Determine the [x, y] coordinate at the center of the cell enclosing the given text.  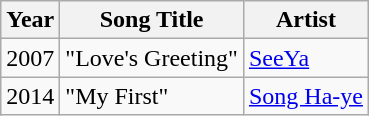
SeeYa [306, 58]
2014 [30, 96]
"My First" [152, 96]
Song Ha-ye [306, 96]
Artist [306, 20]
"Love's Greeting" [152, 58]
Song Title [152, 20]
Year [30, 20]
2007 [30, 58]
